Pinpoint the cell where the given text exists, returning its (x, y) midpoint coordinate. 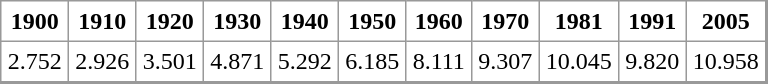
2.926 (102, 62)
3.501 (170, 62)
9.307 (506, 62)
1910 (102, 21)
10.958 (726, 62)
9.820 (653, 62)
6.185 (372, 62)
1900 (35, 21)
1950 (372, 21)
1991 (653, 21)
1940 (305, 21)
1920 (170, 21)
1960 (439, 21)
1970 (506, 21)
2005 (726, 21)
1930 (237, 21)
4.871 (237, 62)
10.045 (579, 62)
8.111 (439, 62)
1981 (579, 21)
5.292 (305, 62)
2.752 (35, 62)
